Search for the cell housing the specified text and yield its [x, y] center coordinate. 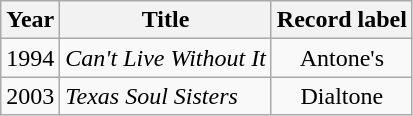
Title [166, 20]
2003 [30, 96]
Year [30, 20]
Dialtone [342, 96]
Can't Live Without It [166, 58]
Texas Soul Sisters [166, 96]
Antone's [342, 58]
1994 [30, 58]
Record label [342, 20]
